Scan for the cell matching the given text and deliver its (X, Y) coordinate at center. 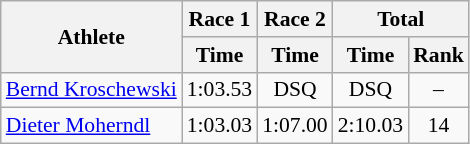
Race 2 (294, 19)
Rank (438, 55)
1:03.03 (220, 126)
1:07.00 (294, 126)
– (438, 90)
14 (438, 126)
Bernd Kroschewski (92, 90)
Race 1 (220, 19)
Dieter Moherndl (92, 126)
2:10.03 (370, 126)
Athlete (92, 36)
1:03.53 (220, 90)
Total (401, 19)
